Return [X, Y] of the center of cell containing provided text 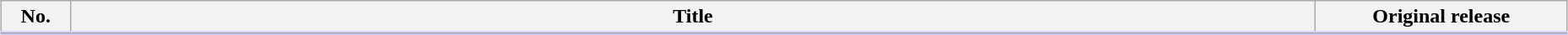
No. [35, 17]
Title [693, 17]
Original release [1441, 17]
